For the text-containing cell, return its midpoint in (X, Y) coordinate format. 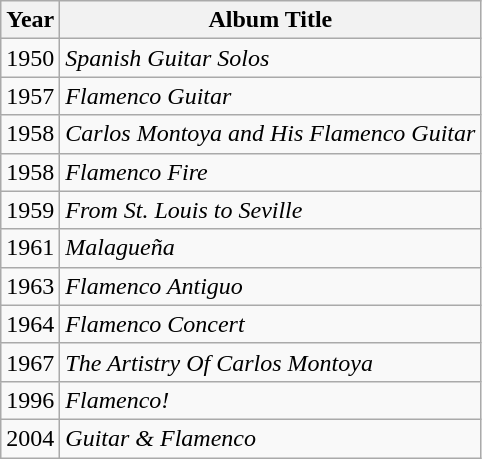
1957 (30, 96)
1996 (30, 400)
1967 (30, 362)
Flamenco! (270, 400)
1950 (30, 58)
1961 (30, 248)
Album Title (270, 20)
2004 (30, 438)
Malagueña (270, 248)
Flamenco Concert (270, 324)
From St. Louis to Seville (270, 210)
1963 (30, 286)
1959 (30, 210)
Carlos Montoya and His Flamenco Guitar (270, 134)
1964 (30, 324)
Spanish Guitar Solos (270, 58)
Flamenco Fire (270, 172)
Guitar & Flamenco (270, 438)
Year (30, 20)
The Artistry Of Carlos Montoya (270, 362)
Flamenco Antiguo (270, 286)
Flamenco Guitar (270, 96)
